Output the [x, y] coordinate of the center of the cell containing the given text.  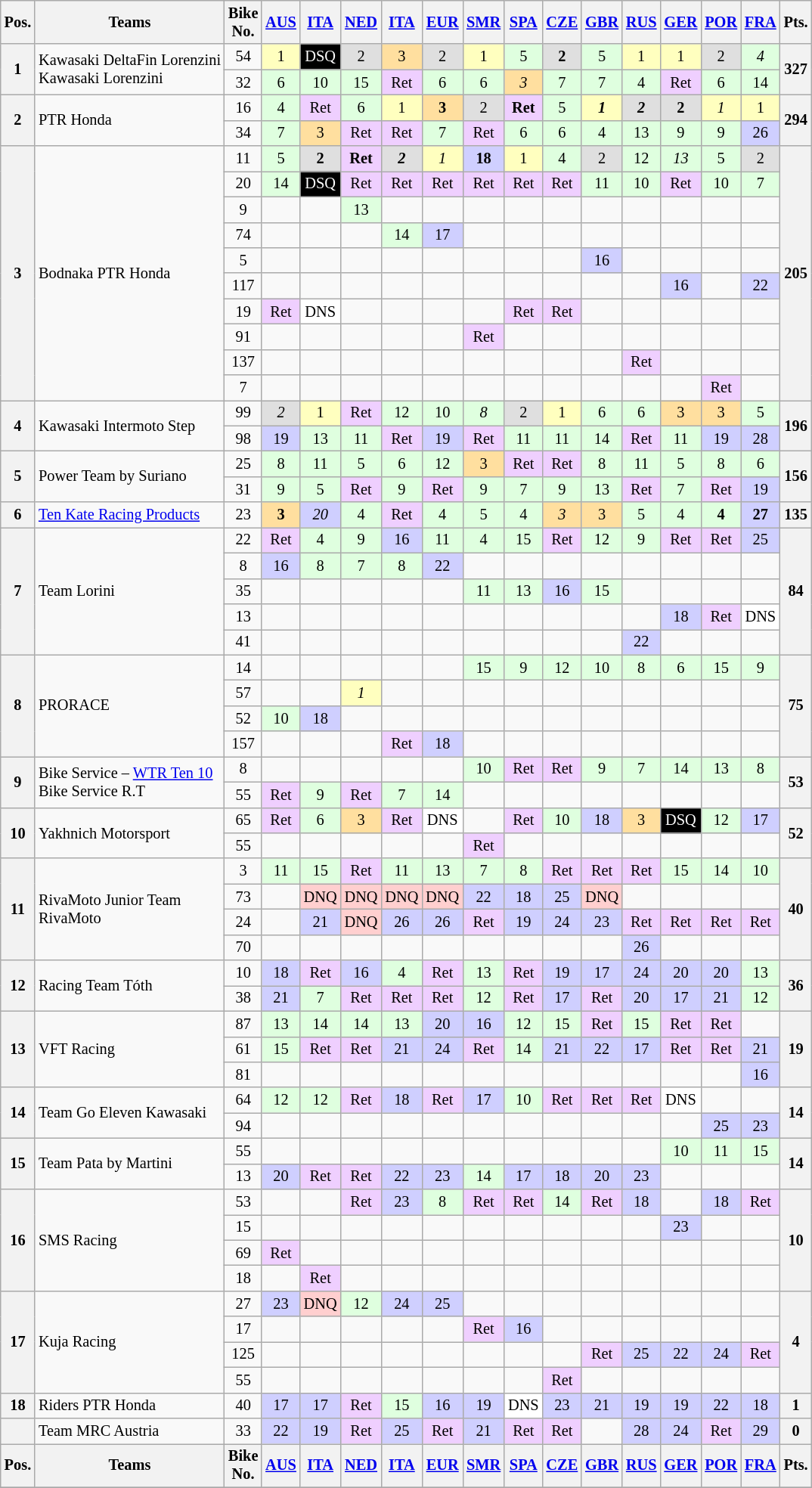
99 [243, 413]
327 [796, 70]
Team Go Eleven Kawasaki [130, 1113]
94 [243, 1126]
84 [796, 591]
38 [243, 998]
117 [243, 286]
294 [796, 119]
91 [243, 336]
Bodnaka PTR Honda [130, 274]
RivaMoto Junior Team RivaMoto [130, 909]
34 [243, 133]
196 [796, 425]
0 [796, 1431]
VFT Racing [130, 1049]
41 [243, 642]
69 [243, 1253]
57 [243, 693]
Power Team by Suriano [130, 476]
29 [761, 1431]
Team MRC Austria [130, 1431]
Kawasaki Intermoto Step [130, 425]
Yakhnich Motorsport [130, 833]
33 [243, 1431]
Team Pata by Martini [130, 1163]
PRORACE [130, 706]
Ten Kate Racing Products [130, 515]
Racing Team Tóth [130, 986]
54 [243, 57]
Bike Service – WTR Ten 10 Bike Service R.T [130, 782]
Riders PTR Honda [130, 1406]
87 [243, 1024]
125 [243, 1354]
36 [796, 986]
65 [243, 820]
81 [243, 1074]
Team Lorini [130, 591]
35 [243, 591]
135 [796, 515]
PTR Honda [130, 119]
32 [243, 82]
157 [243, 744]
61 [243, 1049]
98 [243, 439]
Kuja Racing [130, 1341]
156 [796, 476]
205 [796, 274]
74 [243, 235]
70 [243, 947]
64 [243, 1100]
SMS Racing [130, 1240]
31 [243, 489]
75 [796, 706]
73 [243, 897]
137 [243, 362]
Kawasaki DeltaFin Lorenzini Kawasaki Lorenzini [130, 70]
